Provide the (X, Y) coordinate of the cell's center where the given text is located.  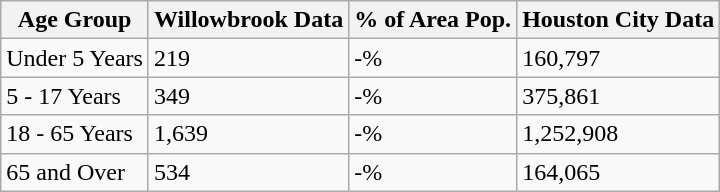
Under 5 Years (75, 58)
160,797 (618, 58)
18 - 65 Years (75, 134)
65 and Over (75, 172)
349 (248, 96)
Houston City Data (618, 20)
164,065 (618, 172)
1,252,908 (618, 134)
534 (248, 172)
Age Group (75, 20)
375,861 (618, 96)
Willowbrook Data (248, 20)
219 (248, 58)
1,639 (248, 134)
% of Area Pop. (433, 20)
5 - 17 Years (75, 96)
